Search for the cell housing the specified text and yield its (X, Y) center coordinate. 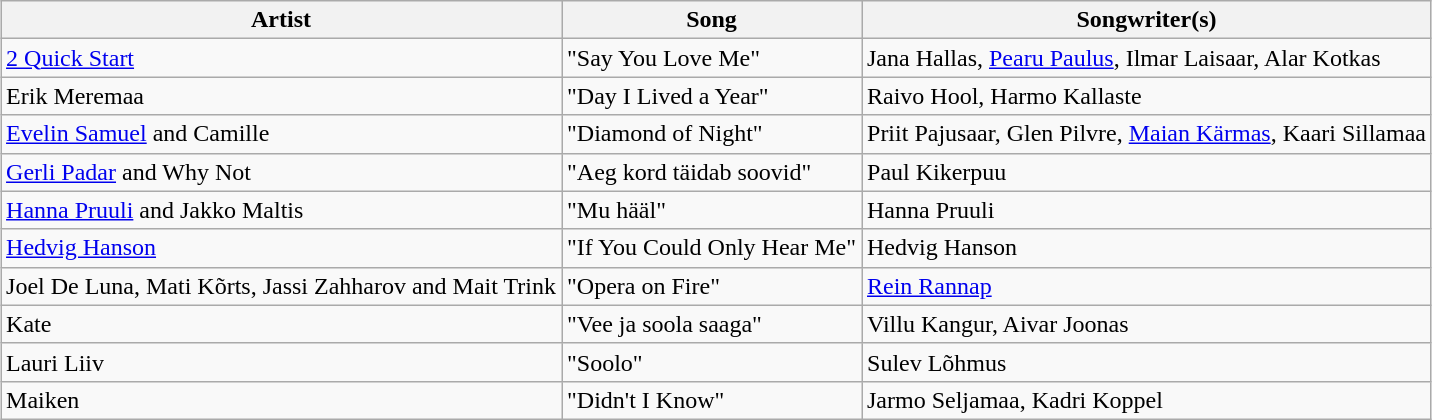
"Soolo" (712, 362)
Priit Pajusaar, Glen Pilvre, Maian Kärmas, Kaari Sillamaa (1147, 134)
"Didn't I Know" (712, 400)
Rein Rannap (1147, 286)
Hanna Pruuli (1147, 210)
Hanna Pruuli and Jakko Maltis (282, 210)
2 Quick Start (282, 58)
"Mu hääl" (712, 210)
Erik Meremaa (282, 96)
Songwriter(s) (1147, 20)
"Say You Love Me" (712, 58)
Sulev Lõhmus (1147, 362)
Artist (282, 20)
"If You Could Only Hear Me" (712, 248)
Lauri Liiv (282, 362)
"Day I Lived a Year" (712, 96)
Maiken (282, 400)
Evelin Samuel and Camille (282, 134)
Raivo Hool, Harmo Kallaste (1147, 96)
Villu Kangur, Aivar Joonas (1147, 324)
Gerli Padar and Why Not (282, 172)
"Vee ja soola saaga" (712, 324)
Jarmo Seljamaa, Kadri Koppel (1147, 400)
"Aeg kord täidab soovid" (712, 172)
Jana Hallas, Pearu Paulus, Ilmar Laisaar, Alar Kotkas (1147, 58)
Kate (282, 324)
"Diamond of Night" (712, 134)
Paul Kikerpuu (1147, 172)
Joel De Luna, Mati Kõrts, Jassi Zahharov and Mait Trink (282, 286)
Song (712, 20)
"Opera on Fire" (712, 286)
